Determine the (X, Y) coordinate at the center of the cell enclosing the given text.  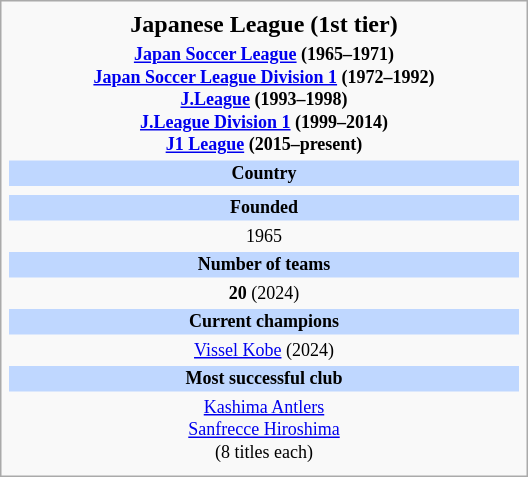
Founded (264, 208)
Vissel Kobe (2024) (264, 351)
20 (2024) (264, 294)
Country (264, 174)
1965 (264, 237)
Japan Soccer League (1965–1971)Japan Soccer League Division 1 (1972–1992)J.League (1993–1998)J.League Division 1 (1999–2014)J1 League (2015–present) (264, 100)
Japanese League (1st tier) (264, 24)
Most successful club (264, 379)
Kashima AntlersSanfrecce Hiroshima(8 titles each) (264, 430)
Current champions (264, 322)
Number of teams (264, 265)
